Provide the [x, y] coordinate of the cell's center where the given text is located.  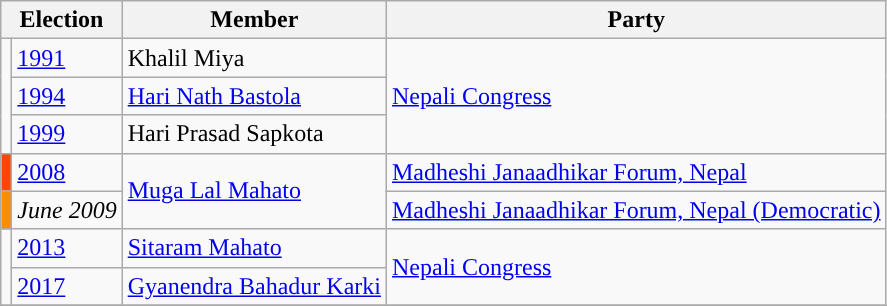
Khalil Miya [254, 58]
Hari Prasad Sapkota [254, 134]
June 2009 [67, 210]
1991 [67, 58]
Sitaram Mahato [254, 248]
Madheshi Janaadhikar Forum, Nepal (Democratic) [636, 210]
2013 [67, 248]
1994 [67, 96]
Gyanendra Bahadur Karki [254, 286]
Madheshi Janaadhikar Forum, Nepal [636, 172]
Election [62, 20]
Party [636, 20]
1999 [67, 134]
2008 [67, 172]
Member [254, 20]
Hari Nath Bastola [254, 96]
2017 [67, 286]
Muga Lal Mahato [254, 191]
